Find where the given text appears and provide that cell's center as [x, y] coordinate. 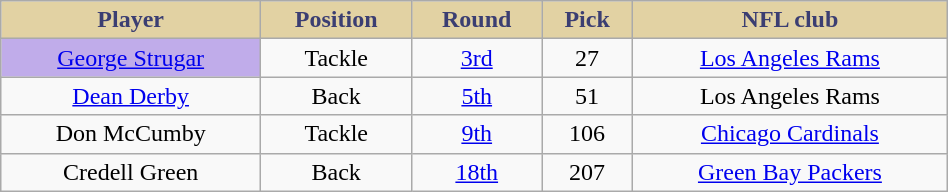
George Strugar [131, 58]
27 [588, 58]
51 [588, 96]
Position [336, 20]
Player [131, 20]
NFL club [790, 20]
5th [477, 96]
106 [588, 134]
3rd [477, 58]
Dean Derby [131, 96]
Don McCumby [131, 134]
207 [588, 172]
Chicago Cardinals [790, 134]
Round [477, 20]
Green Bay Packers [790, 172]
Pick [588, 20]
18th [477, 172]
9th [477, 134]
Credell Green [131, 172]
